Search for the cell housing the specified text and yield its [X, Y] center coordinate. 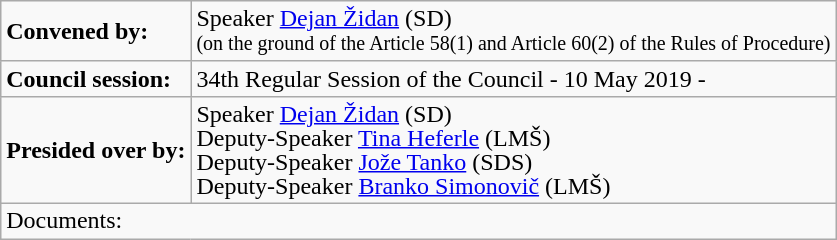
Documents: [418, 220]
Council session: [96, 78]
Presided over by: [96, 150]
Speaker Dejan Židan (SD)Deputy-Speaker Tina Heferle (LMŠ)Deputy-Speaker Jože Tanko (SDS)Deputy-Speaker Branko Simonovič (LMŠ) [514, 150]
Speaker Dejan Židan (SD)(on the ground of the Article 58(1) and Article 60(2) of the Rules of Procedure) [514, 32]
34th Regular Session of the Council - 10 May 2019 - [514, 78]
Convened by: [96, 32]
